Detect which cell encompasses the target text, then output its (x, y) center coordinate. 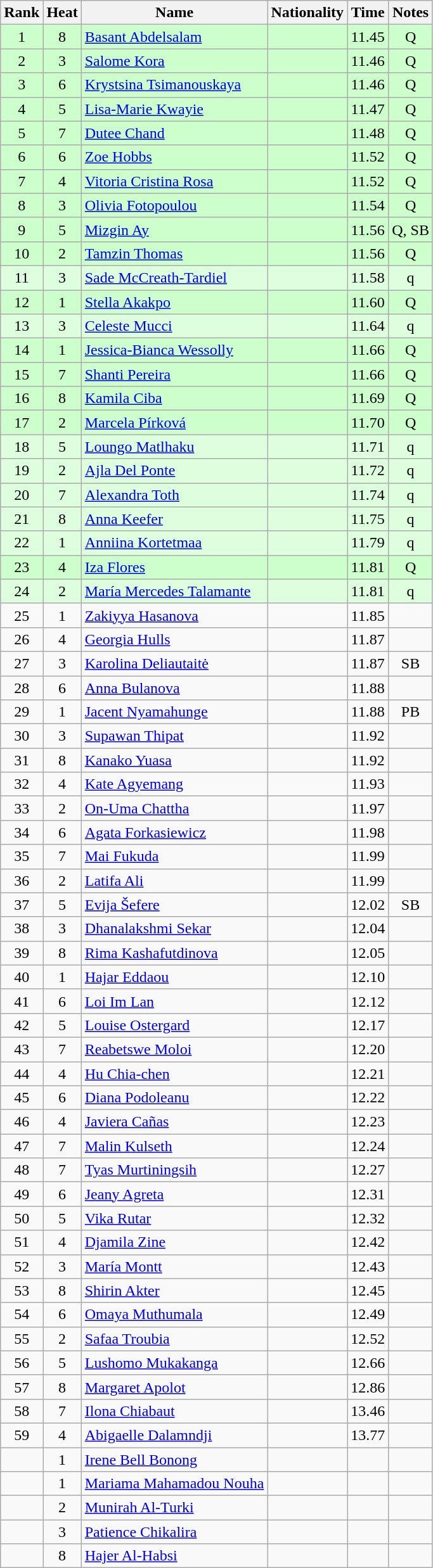
33 (22, 808)
Jacent Nyamahunge (174, 712)
52 (22, 1266)
Stella Akakpo (174, 302)
Olivia Fotopoulou (174, 205)
13 (22, 326)
12.02 (368, 905)
12.66 (368, 1363)
11.69 (368, 398)
Mizgin Ay (174, 229)
11.48 (368, 133)
12.17 (368, 1025)
12.27 (368, 1170)
42 (22, 1025)
Time (368, 13)
12.49 (368, 1315)
Kanako Yuasa (174, 760)
37 (22, 905)
11.71 (368, 447)
Diana Podoleanu (174, 1098)
Krystsina Tsimanouskaya (174, 85)
29 (22, 712)
18 (22, 447)
Dutee Chand (174, 133)
9 (22, 229)
Georgia Hulls (174, 639)
11.58 (368, 277)
Mariama Mahamadou Nouha (174, 1484)
Malin Kulseth (174, 1146)
45 (22, 1098)
Patience Chikalira (174, 1532)
12.12 (368, 1001)
Anna Keefer (174, 519)
Iza Flores (174, 567)
Tamzin Thomas (174, 253)
49 (22, 1194)
Lushomo Mukakanga (174, 1363)
Latifa Ali (174, 881)
11.60 (368, 302)
31 (22, 760)
12.23 (368, 1122)
54 (22, 1315)
27 (22, 663)
47 (22, 1146)
51 (22, 1242)
15 (22, 374)
25 (22, 615)
Rank (22, 13)
Supawan Thipat (174, 736)
Agata Forkasiewicz (174, 832)
39 (22, 953)
Jessica-Bianca Wessolly (174, 350)
46 (22, 1122)
58 (22, 1411)
16 (22, 398)
12.52 (368, 1339)
32 (22, 784)
Basant Abdelsalam (174, 37)
Notes (411, 13)
Shirin Akter (174, 1291)
11.47 (368, 109)
Heat (62, 13)
11.54 (368, 205)
Shanti Pereira (174, 374)
13.77 (368, 1435)
22 (22, 543)
Alexandra Toth (174, 495)
55 (22, 1339)
13.46 (368, 1411)
11 (22, 277)
Zoe Hobbs (174, 157)
11.97 (368, 808)
40 (22, 977)
12.20 (368, 1049)
12.32 (368, 1218)
12.24 (368, 1146)
Kamila Ciba (174, 398)
53 (22, 1291)
20 (22, 495)
Hu Chia-chen (174, 1074)
24 (22, 591)
Rima Kashafutdinova (174, 953)
Hajar Eddaou (174, 977)
44 (22, 1074)
Lisa-Marie Kwayie (174, 109)
Abigaelle Dalamndji (174, 1435)
11.72 (368, 471)
11.75 (368, 519)
12.45 (368, 1291)
Loi Im Lan (174, 1001)
12.86 (368, 1387)
12.10 (368, 977)
Name (174, 13)
17 (22, 423)
Omaya Muthumala (174, 1315)
56 (22, 1363)
12.04 (368, 929)
Vitoria Cristina Rosa (174, 181)
Karolina Deliautaitė (174, 663)
12.21 (368, 1074)
Nationality (307, 13)
21 (22, 519)
Evija Šefere (174, 905)
12.22 (368, 1098)
41 (22, 1001)
María Montt (174, 1266)
Hajer Al-Habsi (174, 1556)
Jeany Agreta (174, 1194)
Irene Bell Bonong (174, 1459)
57 (22, 1387)
14 (22, 350)
35 (22, 857)
11.93 (368, 784)
Kate Agyemang (174, 784)
Javiera Cañas (174, 1122)
Margaret Apolot (174, 1387)
38 (22, 929)
PB (411, 712)
11.79 (368, 543)
43 (22, 1049)
Loungo Matlhaku (174, 447)
12.43 (368, 1266)
Salome Kora (174, 61)
12.05 (368, 953)
Ajla Del Ponte (174, 471)
36 (22, 881)
Reabetswe Moloi (174, 1049)
On-Uma Chattha (174, 808)
12.31 (368, 1194)
María Mercedes Talamante (174, 591)
48 (22, 1170)
11.70 (368, 423)
28 (22, 687)
23 (22, 567)
12.42 (368, 1242)
11.98 (368, 832)
Munirah Al-Turki (174, 1508)
12 (22, 302)
Zakiyya Hasanova (174, 615)
Ilona Chiabaut (174, 1411)
Safaa Troubia (174, 1339)
11.64 (368, 326)
Anna Bulanova (174, 687)
50 (22, 1218)
Djamila Zine (174, 1242)
Tyas Murtiningsih (174, 1170)
Q, SB (411, 229)
Vika Rutar (174, 1218)
30 (22, 736)
Sade McCreath-Tardiel (174, 277)
Louise Ostergard (174, 1025)
34 (22, 832)
11.45 (368, 37)
59 (22, 1435)
10 (22, 253)
11.74 (368, 495)
Mai Fukuda (174, 857)
Celeste Mucci (174, 326)
11.85 (368, 615)
26 (22, 639)
Anniina Kortetmaa (174, 543)
Marcela Pírková (174, 423)
19 (22, 471)
Dhanalakshmi Sekar (174, 929)
